Output the [x, y] coordinate of the center of the cell containing the given text.  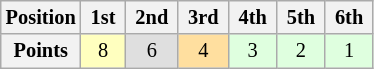
4 [203, 51]
1st [104, 17]
2 [301, 51]
8 [104, 51]
6 [152, 51]
6th [349, 17]
3 [253, 51]
Position [41, 17]
1 [349, 51]
2nd [152, 17]
Points [41, 51]
3rd [203, 17]
5th [301, 17]
4th [253, 17]
